Find where the given text appears and provide that cell's center as [X, Y] coordinate. 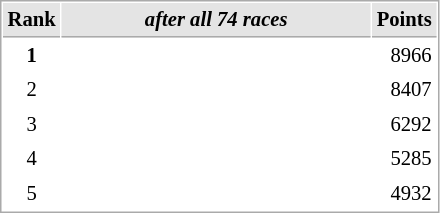
Rank [32, 20]
3 [32, 124]
8966 [404, 56]
4932 [404, 194]
5 [32, 194]
4 [32, 158]
2 [32, 90]
Points [404, 20]
after all 74 races [216, 20]
8407 [404, 90]
6292 [404, 124]
5285 [404, 158]
1 [32, 56]
